Pinpoint the cell where the given text exists, returning its (X, Y) midpoint coordinate. 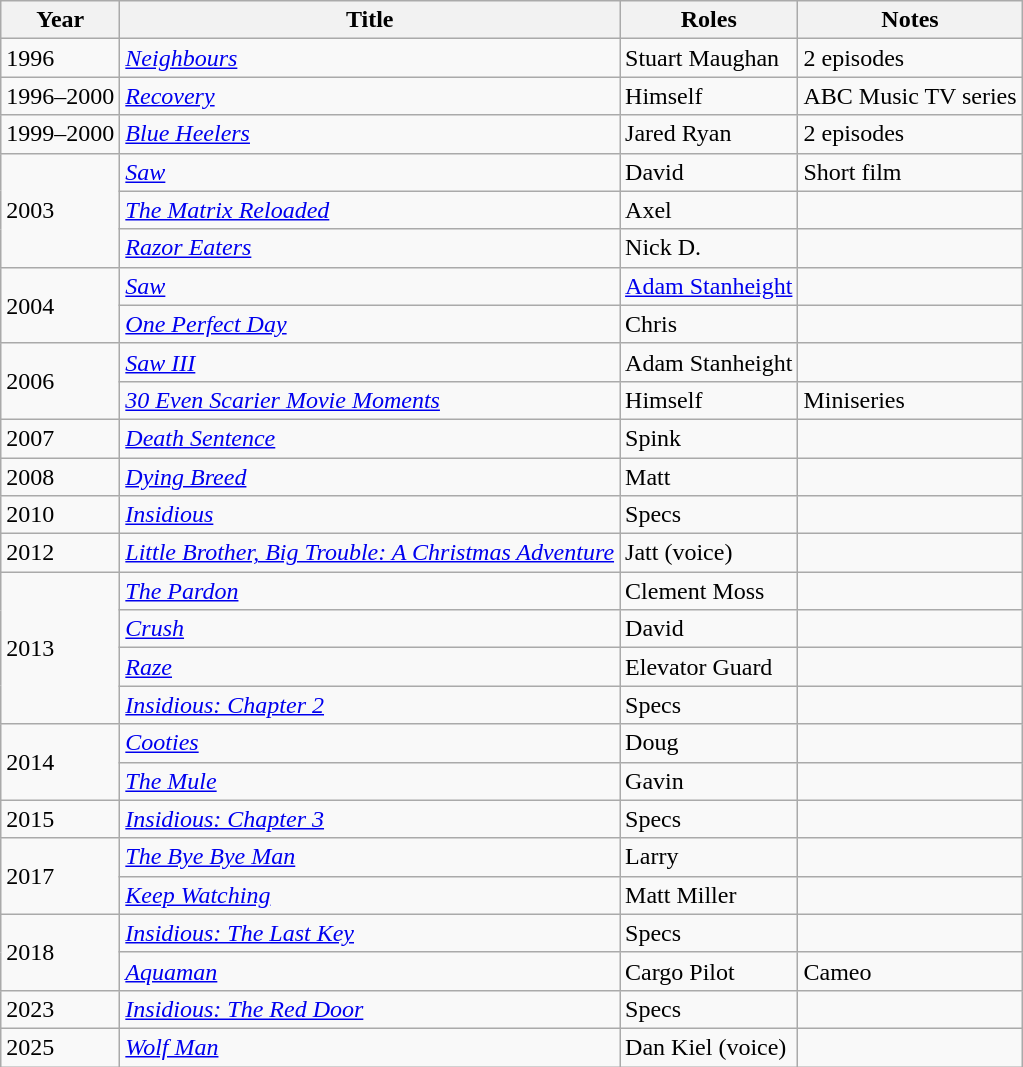
Neighbours (370, 58)
Raze (370, 667)
2014 (60, 762)
Wolf Man (370, 1047)
Axel (709, 210)
2004 (60, 305)
2010 (60, 515)
Dying Breed (370, 477)
Crush (370, 629)
2023 (60, 1009)
Jared Ryan (709, 134)
Jatt (voice) (709, 553)
Blue Heelers (370, 134)
Miniseries (910, 400)
Aquaman (370, 971)
Notes (910, 20)
Elevator Guard (709, 667)
Clement Moss (709, 591)
Keep Watching (370, 895)
The Bye Bye Man (370, 857)
Nick D. (709, 248)
Matt (709, 477)
Cooties (370, 743)
ABC Music TV series (910, 96)
Insidious: Chapter 2 (370, 705)
2012 (60, 553)
The Mule (370, 781)
Recovery (370, 96)
2013 (60, 648)
Year (60, 20)
Little Brother, Big Trouble: A Christmas Adventure (370, 553)
Dan Kiel (voice) (709, 1047)
Doug (709, 743)
Stuart Maughan (709, 58)
Insidious: The Last Key (370, 933)
1996–2000 (60, 96)
Larry (709, 857)
Cargo Pilot (709, 971)
The Pardon (370, 591)
1999–2000 (60, 134)
Cameo (910, 971)
Insidious: Chapter 3 (370, 819)
Matt Miller (709, 895)
Chris (709, 324)
2018 (60, 952)
Short film (910, 172)
Gavin (709, 781)
The Matrix Reloaded (370, 210)
Saw III (370, 362)
2015 (60, 819)
1996 (60, 58)
Roles (709, 20)
30 Even Scarier Movie Moments (370, 400)
Razor Eaters (370, 248)
Insidious (370, 515)
Spink (709, 438)
2017 (60, 876)
Insidious: The Red Door (370, 1009)
2007 (60, 438)
2008 (60, 477)
2006 (60, 381)
2025 (60, 1047)
One Perfect Day (370, 324)
Title (370, 20)
Death Sentence (370, 438)
2003 (60, 210)
